Locate the cell with the specified text and output its (x, y) center coordinate. 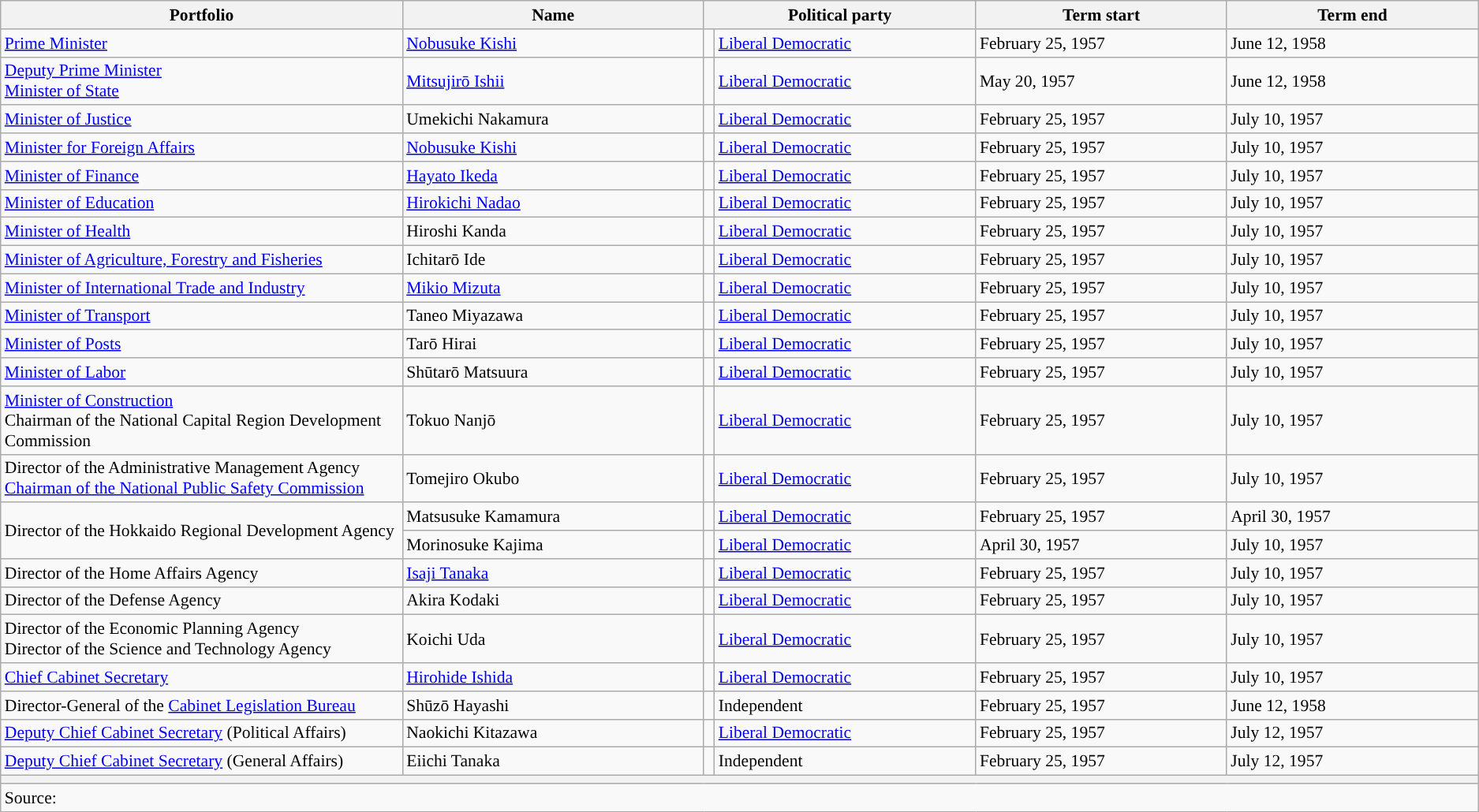
Koichi Uda (553, 639)
Director of the Administrative Management AgencyChairman of the National Public Safety Commission (202, 478)
Minister of Labor (202, 372)
Tomejiro Okubo (553, 478)
Minister of Transport (202, 316)
Hayato Ikeda (553, 176)
Eiichi Tanaka (553, 762)
Minister of Education (202, 203)
Minister of Health (202, 232)
Mikio Mizuta (553, 288)
Director of the Economic Planning AgencyDirector of the Science and Technology Agency (202, 639)
Ichitarō Ide (553, 260)
Political party (839, 15)
Shūzō Hayashi (553, 706)
Minister of Justice (202, 120)
Hirohide Ishida (553, 677)
Term start (1101, 15)
Taneo Miyazawa (553, 316)
Minister of ConstructionChairman of the National Capital Region Development Commission (202, 421)
Naokichi Kitazawa (553, 733)
Isaji Tanaka (553, 573)
Morinosuke Kajima (553, 545)
Umekichi Nakamura (553, 120)
Name (553, 15)
May 20, 1957 (1101, 80)
Matsusuke Kamamura (553, 517)
Portfolio (202, 15)
Chief Cabinet Secretary (202, 677)
Director of the Home Affairs Agency (202, 573)
Shūtarō Matsuura (553, 372)
Minister of International Trade and Industry (202, 288)
Mitsujirō Ishii (553, 80)
Minister of Posts (202, 345)
Term end (1352, 15)
Minister of Agriculture, Forestry and Fisheries (202, 260)
Minister of Finance (202, 176)
Hiroshi Kanda (553, 232)
Director of the Defense Agency (202, 601)
Director of the Hokkaido Regional Development Agency (202, 531)
Tarō Hirai (553, 345)
Minister for Foreign Affairs (202, 147)
Prime Minister (202, 43)
Deputy Chief Cabinet Secretary (General Affairs) (202, 762)
Hirokichi Nadao (553, 203)
Deputy Chief Cabinet Secretary (Political Affairs) (202, 733)
Director-General of the Cabinet Legislation Bureau (202, 706)
Tokuo Nanjō (553, 421)
Deputy Prime MinisterMinister of State (202, 80)
Source: (740, 798)
Akira Kodaki (553, 601)
